Output the [X, Y] coordinate of the center of the cell containing the given text.  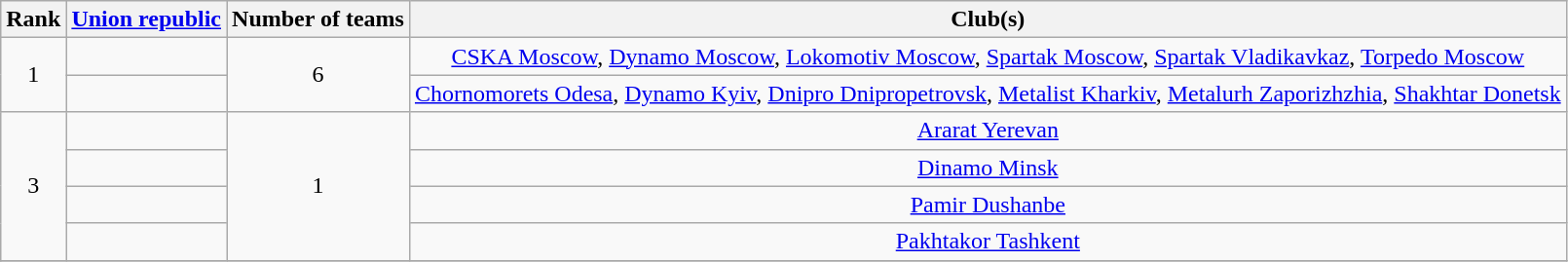
CSKA Moscow, Dynamo Moscow, Lokomotiv Moscow, Spartak Moscow, Spartak Vladikavkaz, Torpedo Moscow [988, 56]
Ararat Yerevan [988, 131]
Club(s) [988, 19]
Chornomorets Odesa, Dynamo Kyiv, Dnipro Dnipropetrovsk, Metalist Kharkiv, Metalurh Zaporizhzhia, Shakhtar Donetsk [988, 94]
Dinamo Minsk [988, 168]
Number of teams [318, 19]
6 [318, 75]
Rank [33, 19]
3 [33, 186]
Pakhtakor Tashkent [988, 242]
Union republic [146, 19]
Pamir Dushanbe [988, 205]
